Detect which cell encompasses the target text, then output its (X, Y) center coordinate. 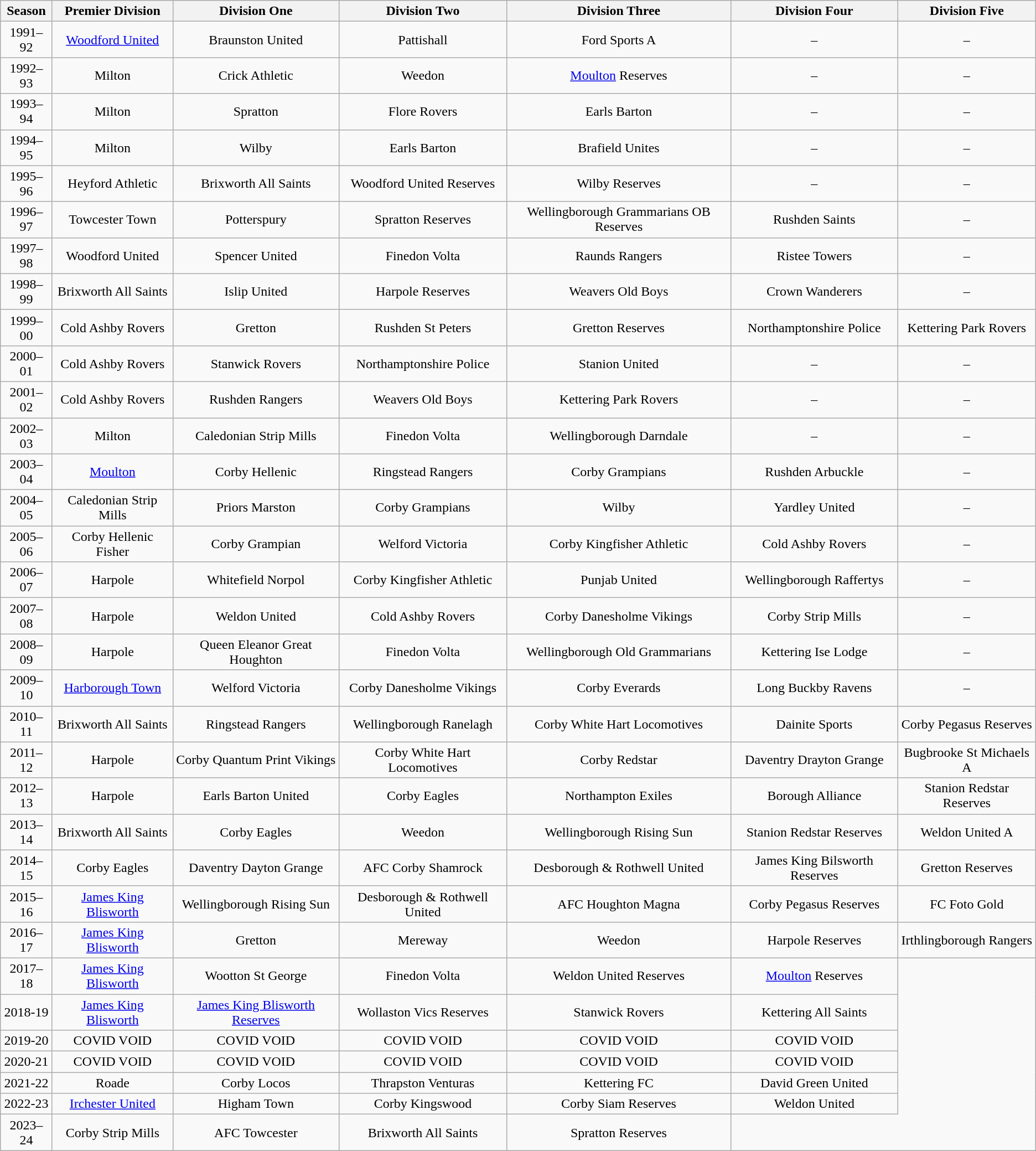
2022-23 (27, 1104)
Priors Marston (256, 508)
2006–07 (27, 580)
1993–94 (27, 112)
Corby Quantum Print Vikings (256, 760)
2005–06 (27, 544)
2004–05 (27, 508)
Harborough Town (112, 688)
Bugbrooke St Michaels A (966, 760)
Northampton Exiles (619, 796)
Moulton (112, 472)
Islip United (256, 291)
2016–17 (27, 940)
2017–18 (27, 975)
Premier Division (112, 11)
Division Five (966, 11)
Queen Eleanor Great Houghton (256, 652)
2019-20 (27, 1041)
Ford Sports A (619, 40)
Spencer United (256, 256)
Division Four (814, 11)
Weldon United Reserves (619, 975)
Mereway (423, 940)
1998–99 (27, 291)
Ristee Towers (814, 256)
Corby Grampian (256, 544)
AFC Corby Shamrock (423, 868)
Crown Wanderers (814, 291)
Thrapston Venturas (423, 1083)
Kettering All Saints (814, 1012)
Higham Town (256, 1104)
1994–95 (27, 147)
Yardley United (814, 508)
Potterspury (256, 219)
1995–96 (27, 184)
Wellingborough Old Grammarians (619, 652)
Wellingborough Grammarians OB Reserves (619, 219)
Borough Alliance (814, 796)
Corby Kingswood (423, 1104)
Corby Everards (619, 688)
Wellingborough Ranelagh (423, 724)
Corby Siam Reserves (619, 1104)
Crick Athletic (256, 75)
2009–10 (27, 688)
Corby Redstar (619, 760)
Irthlingborough Rangers (966, 940)
Heyford Athletic (112, 184)
Irchester United (112, 1104)
Spratton (256, 112)
Braunston United (256, 40)
Pattishall (423, 40)
Kettering Ise Lodge (814, 652)
2008–09 (27, 652)
Wilby Reserves (619, 184)
2013–14 (27, 832)
FC Foto Gold (966, 904)
2001–02 (27, 400)
Corby Hellenic Fisher (112, 544)
Brafield Unites (619, 147)
Division Two (423, 11)
James King Bilsworth Reserves (814, 868)
Rushden Rangers (256, 400)
2018-19 (27, 1012)
Daventry Dayton Grange (256, 868)
2007–08 (27, 616)
Whitefield Norpol (256, 580)
Division One (256, 11)
Towcester Town (112, 219)
Daventry Drayton Grange (814, 760)
Wellingborough Darndale (619, 435)
Kettering FC (619, 1083)
Rushden Saints (814, 219)
2020-21 (27, 1062)
Woodford United Reserves (423, 184)
1999–00 (27, 328)
Division Three (619, 11)
1991–92 (27, 40)
Stanion United (619, 363)
Flore Rovers (423, 112)
Wollaston Vics Reserves (423, 1012)
Season (27, 11)
2015–16 (27, 904)
2011–12 (27, 760)
2012–13 (27, 796)
2021-22 (27, 1083)
Rushden St Peters (423, 328)
2023–24 (27, 1133)
Dainite Sports (814, 724)
Earls Barton United (256, 796)
Roade (112, 1083)
Wootton St George (256, 975)
Corby Hellenic (256, 472)
1996–97 (27, 219)
2002–03 (27, 435)
1997–98 (27, 256)
Rushden Arbuckle (814, 472)
2003–04 (27, 472)
AFC Houghton Magna (619, 904)
2014–15 (27, 868)
Weldon United A (966, 832)
1992–93 (27, 75)
Long Buckby Ravens (814, 688)
2010–11 (27, 724)
James King Blisworth Reserves (256, 1012)
David Green United (814, 1083)
Corby Locos (256, 1083)
AFC Towcester (256, 1133)
Punjab United (619, 580)
Raunds Rangers (619, 256)
2000–01 (27, 363)
Wellingborough Raffertys (814, 580)
